Identify which cell holds the provided text, then report its [x, y] central coordinate. 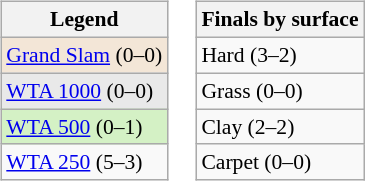
Hard (3–2) [280, 55]
Grass (0–0) [280, 91]
Legend [84, 20]
Carpet (0–0) [280, 162]
WTA 500 (0–1) [84, 127]
WTA 1000 (0–0) [84, 91]
Grand Slam (0–0) [84, 55]
Finals by surface [280, 20]
WTA 250 (5–3) [84, 162]
Clay (2–2) [280, 127]
